Determine the (X, Y) coordinate at the center of the cell enclosing the given text.  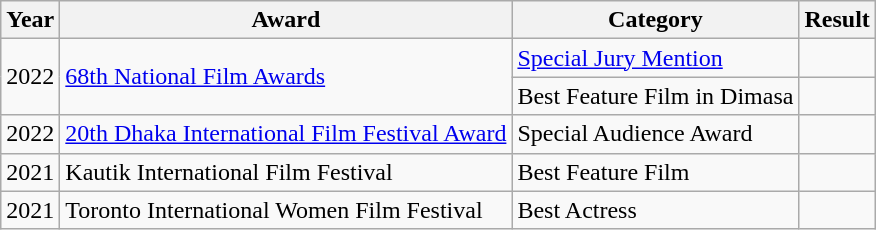
Best Feature Film (656, 172)
Kautik International Film Festival (286, 172)
Year (30, 20)
Toronto International Women Film Festival (286, 210)
Best Actress (656, 210)
Best Feature Film in Dimasa (656, 96)
Special Audience Award (656, 134)
Award (286, 20)
Result (837, 20)
20th Dhaka International Film Festival Award (286, 134)
68th National Film Awards (286, 77)
Special Jury Mention (656, 58)
Category (656, 20)
